Identify which cell holds the provided text, then report its [x, y] central coordinate. 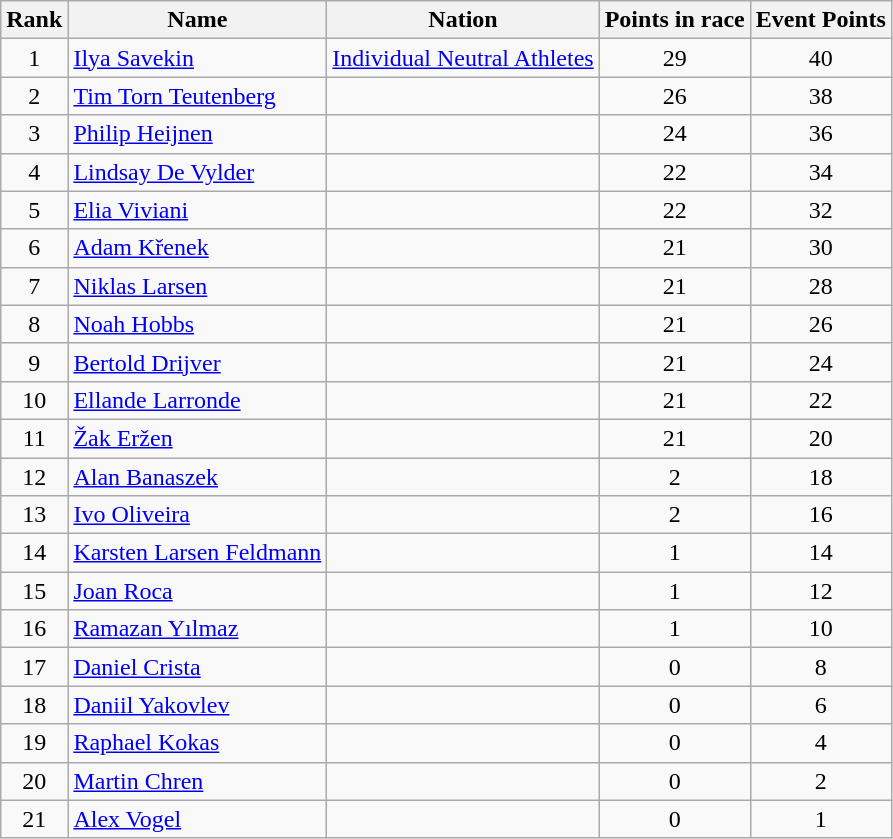
Ivo Oliveira [198, 515]
29 [674, 58]
Karsten Larsen Feldmann [198, 553]
28 [820, 286]
Joan Roca [198, 591]
Raphael Kokas [198, 743]
Nation [463, 20]
9 [34, 362]
Alan Banaszek [198, 477]
Žak Eržen [198, 438]
Individual Neutral Athletes [463, 58]
Rank [34, 20]
7 [34, 286]
Philip Heijnen [198, 134]
40 [820, 58]
Alex Vogel [198, 819]
36 [820, 134]
Noah Hobbs [198, 324]
Name [198, 20]
Tim Torn Teutenberg [198, 96]
5 [34, 210]
Elia Viviani [198, 210]
Event Points [820, 20]
Ilya Savekin [198, 58]
13 [34, 515]
11 [34, 438]
Daniel Crista [198, 667]
Lindsay De Vylder [198, 172]
38 [820, 96]
Ellande Larronde [198, 400]
Ramazan Yılmaz [198, 629]
Niklas Larsen [198, 286]
3 [34, 134]
Points in race [674, 20]
30 [820, 248]
Bertold Drijver [198, 362]
Martin Chren [198, 781]
15 [34, 591]
32 [820, 210]
19 [34, 743]
Adam Křenek [198, 248]
34 [820, 172]
17 [34, 667]
Daniil Yakovlev [198, 705]
